Scan for the cell matching the given text and deliver its (X, Y) coordinate at center. 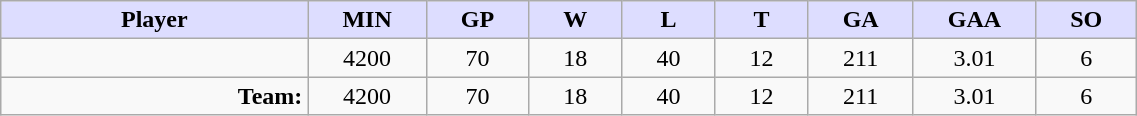
L (668, 20)
Team: (154, 96)
Player (154, 20)
T (762, 20)
SO (1086, 20)
GAA (974, 20)
W (576, 20)
MIN (367, 20)
GA (860, 20)
GP (477, 20)
